Determine the [x, y] coordinate at the center of the cell enclosing the given text.  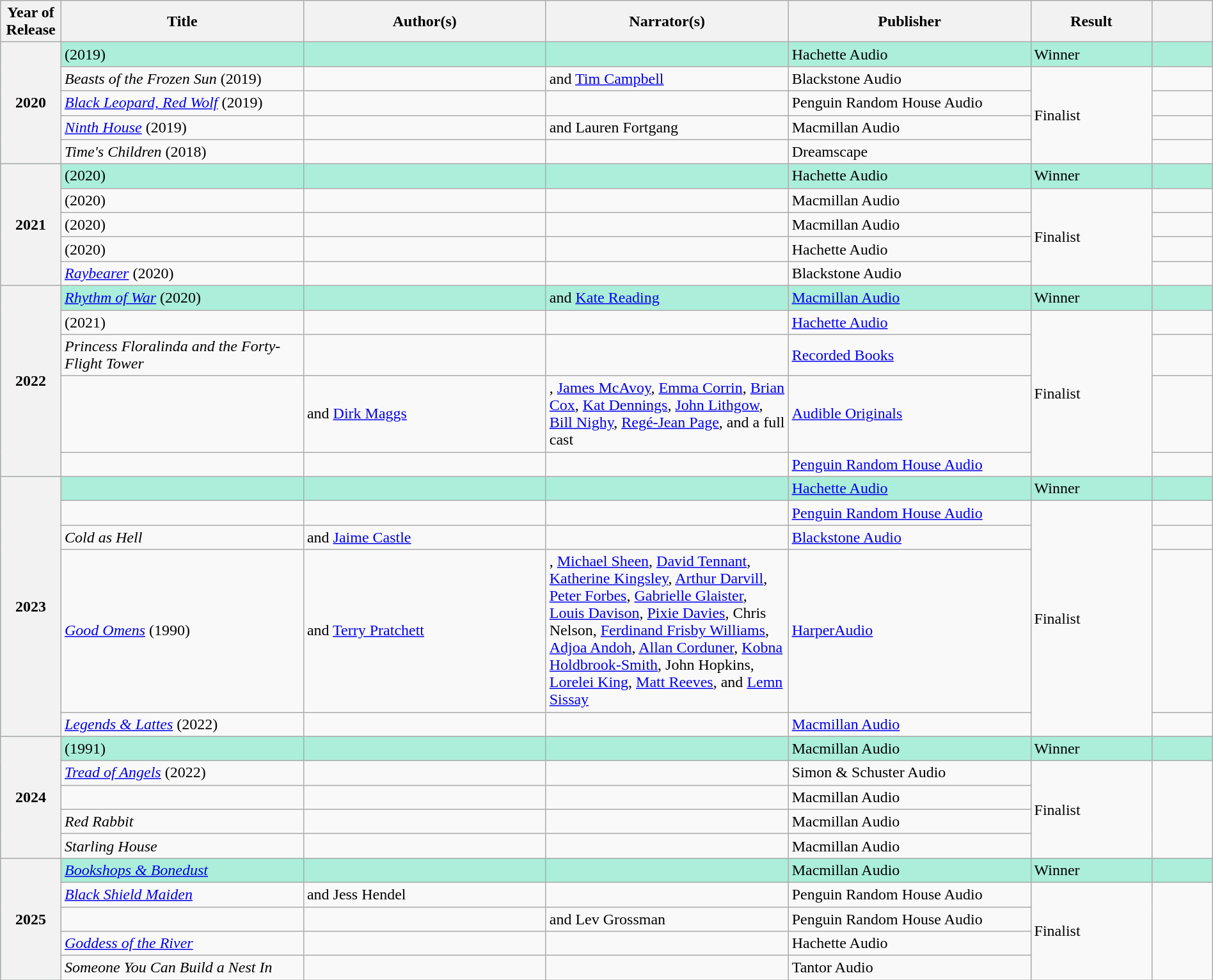
Beasts of the Frozen Sun (2019) [182, 79]
Starling House [182, 846]
and Terry Pratchett [425, 631]
Author(s) [425, 22]
Audible Originals [910, 415]
Simon & Schuster Audio [910, 773]
and Jess Hendel [425, 894]
Ninth House (2019) [182, 127]
and Dirk Maggs [425, 415]
Publisher [910, 22]
Bookshops & Bonedust [182, 870]
Tantor Audio [910, 968]
Year of Release [31, 22]
Princess Floralinda and the Forty-Flight Tower [182, 356]
2024 [31, 797]
Good Omens (1990) [182, 631]
Title [182, 22]
Time's Children (2018) [182, 152]
Red Rabbit [182, 821]
HarperAudio [910, 631]
and Lauren Fortgang [667, 127]
Goddess of the River [182, 944]
2020 [31, 103]
Recorded Books [910, 356]
(1991) [182, 748]
2021 [31, 225]
Dreamscape [910, 152]
(2019) [182, 54]
2023 [31, 606]
and Tim Campbell [667, 79]
Legends & Lattes (2022) [182, 724]
Rhythm of War (2020) [182, 297]
and Lev Grossman [667, 919]
2025 [31, 919]
Black Leopard, Red Wolf (2019) [182, 103]
(2021) [182, 322]
Tread of Angels (2022) [182, 773]
Black Shield Maiden [182, 894]
Raybearer (2020) [182, 273]
and Kate Reading [667, 297]
2022 [31, 381]
Cold as Hell [182, 537]
Someone You Can Build a Nest In [182, 968]
Narrator(s) [667, 22]
Result [1091, 22]
and Jaime Castle [425, 537]
, James McAvoy, Emma Corrin, Brian Cox, Kat Dennings, John Lithgow, Bill Nighy, Regé-Jean Page, and a full cast [667, 415]
